For the text-containing cell, return its midpoint in (X, Y) coordinate format. 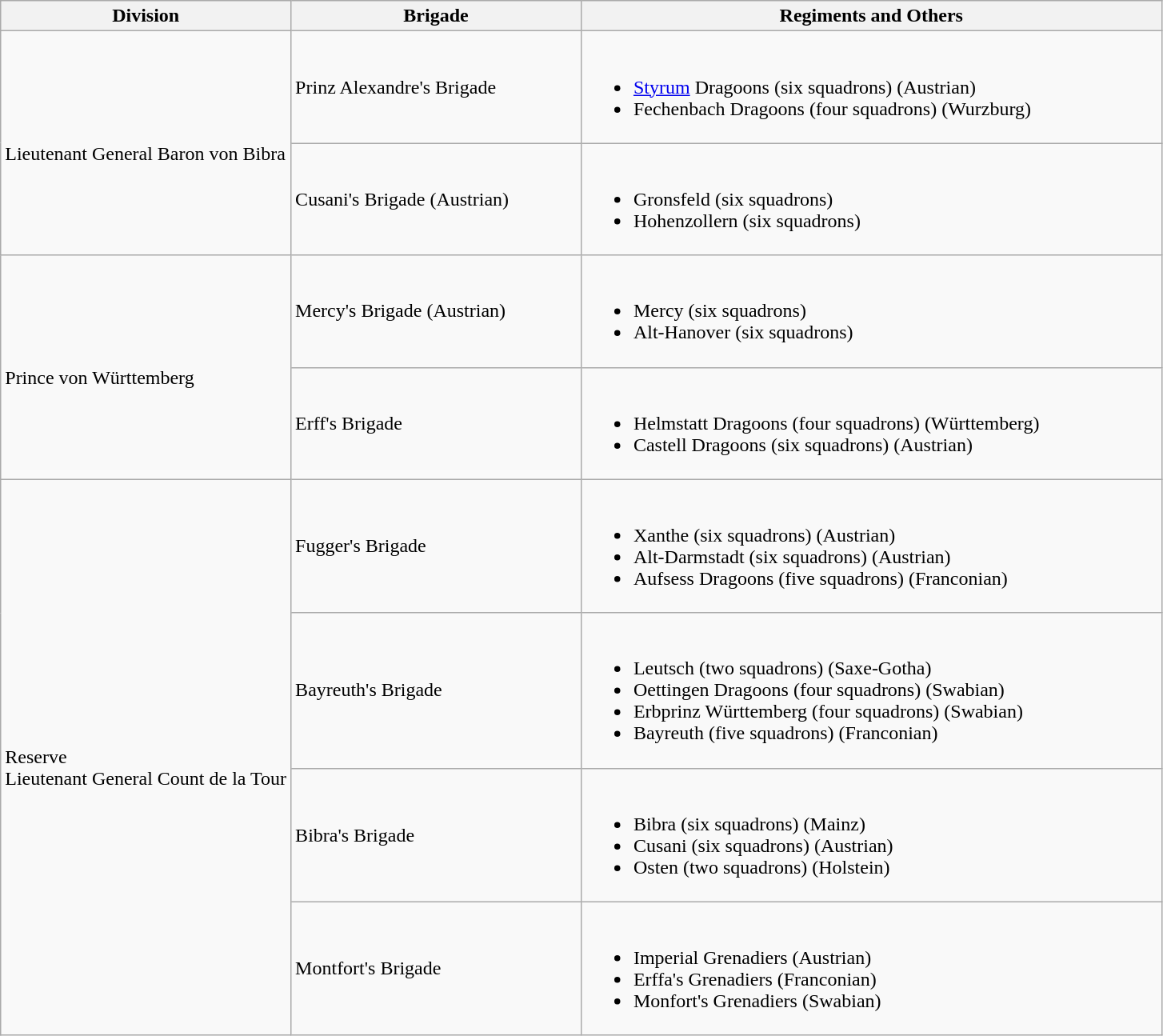
Fugger's Brigade (437, 546)
Prinz Alexandre's Brigade (437, 87)
Helmstatt Dragoons (four squadrons) (Württemberg)Castell Dragoons (six squadrons) (Austrian) (871, 423)
Bibra (six squadrons) (Mainz)Cusani (six squadrons) (Austrian)Osten (two squadrons) (Holstein) (871, 835)
Brigade (437, 16)
Xanthe (six squadrons) (Austrian)Alt-Darmstadt (six squadrons) (Austrian)Aufsess Dragoons (five squadrons) (Franconian) (871, 546)
Gronsfeld (six squadrons)Hohenzollern (six squadrons) (871, 199)
Styrum Dragoons (six squadrons) (Austrian)Fechenbach Dragoons (four squadrons) (Wurzburg) (871, 87)
Lieutenant General Baron von Bibra (146, 143)
Prince von Württemberg (146, 367)
Erff's Brigade (437, 423)
Regiments and Others (871, 16)
Division (146, 16)
Bibra's Brigade (437, 835)
Reserve Lieutenant General Count de la Tour (146, 757)
Montfort's Brigade (437, 968)
Imperial Grenadiers (Austrian)Erffa's Grenadiers (Franconian)Monfort's Grenadiers (Swabian) (871, 968)
Bayreuth's Brigade (437, 690)
Cusani's Brigade (Austrian) (437, 199)
Mercy's Brigade (Austrian) (437, 311)
Mercy (six squadrons)Alt-Hanover (six squadrons) (871, 311)
